Identify which cell holds the provided text, then report its (x, y) central coordinate. 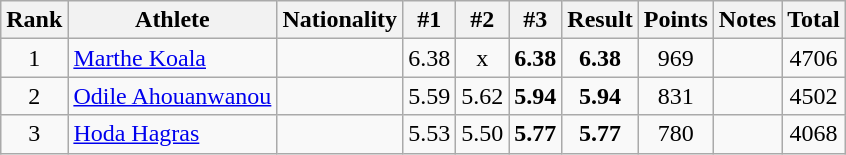
Marthe Koala (172, 58)
2 (34, 96)
#1 (430, 20)
5.50 (482, 134)
5.53 (430, 134)
1 (34, 58)
Rank (34, 20)
3 (34, 134)
Result (600, 20)
831 (676, 96)
Points (676, 20)
#2 (482, 20)
780 (676, 134)
Total (814, 20)
Nationality (340, 20)
Odile Ahouanwanou (172, 96)
Hoda Hagras (172, 134)
5.59 (430, 96)
#3 (536, 20)
969 (676, 58)
4502 (814, 96)
5.62 (482, 96)
Athlete (172, 20)
Notes (747, 20)
4068 (814, 134)
x (482, 58)
4706 (814, 58)
